Detect which cell encompasses the target text, then output its (X, Y) center coordinate. 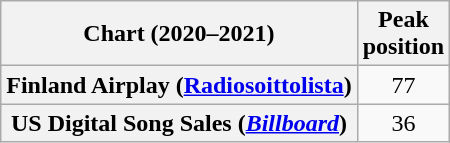
Peakposition (403, 34)
Chart (2020–2021) (179, 34)
36 (403, 123)
Finland Airplay (Radiosoittolista) (179, 85)
US Digital Song Sales (Billboard) (179, 123)
77 (403, 85)
